Detect which cell encompasses the target text, then output its (X, Y) center coordinate. 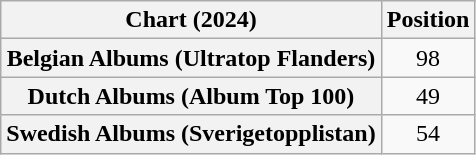
Chart (2024) (191, 20)
54 (428, 134)
Belgian Albums (Ultratop Flanders) (191, 58)
Position (428, 20)
49 (428, 96)
Swedish Albums (Sverigetopplistan) (191, 134)
Dutch Albums (Album Top 100) (191, 96)
98 (428, 58)
